Return the (x, y) coordinate for the center point of the cell that contains the specified text.  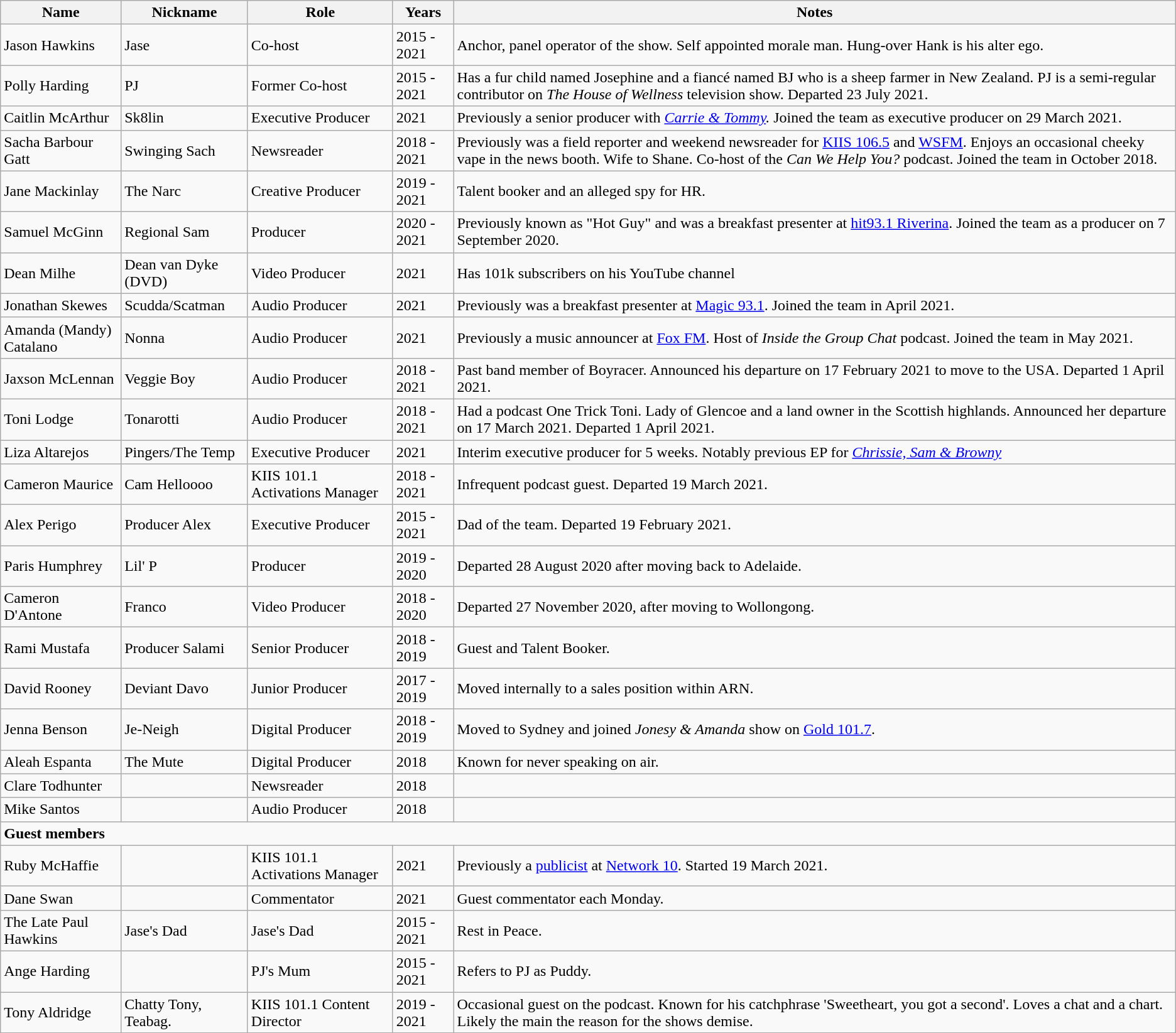
Rami Mustafa (61, 648)
Dane Swan (61, 898)
Talent booker and an alleged spy for HR. (814, 191)
Former Co-host (320, 85)
Mike Santos (61, 809)
Amanda (Mandy) Catalano (61, 338)
Senior Producer (320, 648)
The Mute (185, 762)
2018 - 2020 (423, 607)
Ruby McHaffie (61, 865)
The Late Paul Hawkins (61, 931)
Jase (185, 45)
PJ (185, 85)
Je-Neigh (185, 730)
Rest in Peace. (814, 931)
Previously a music announcer at Fox FM. Host of Inside the Group Chat podcast. Joined the team in May 2021. (814, 338)
Sk8lin (185, 118)
Nickname (185, 13)
Lil' P (185, 566)
Caitlin McArthur (61, 118)
Cameron Maurice (61, 485)
Tony Aldridge (61, 1012)
Notes (814, 13)
Previously known as "Hot Guy" and was a breakfast presenter at hit93.1 Riverina. Joined the team as a producer on 7 September 2020. (814, 232)
Deviant Davo (185, 688)
Anchor, panel operator of the show. Self appointed morale man. Hung-over Hank is his alter ego. (814, 45)
Past band member of Boyracer. Announced his departure on 17 February 2021 to move to the USA. Departed 1 April 2021. (814, 378)
Creative Producer (320, 191)
Cam Helloooo (185, 485)
Co-host (320, 45)
PJ's Mum (320, 971)
Ange Harding (61, 971)
Jenna Benson (61, 730)
Junior Producer (320, 688)
Name (61, 13)
2017 - 2019 (423, 688)
2019 - 2020 (423, 566)
Jonathan Skewes (61, 305)
Clare Todhunter (61, 786)
Jason Hawkins (61, 45)
Moved internally to a sales position within ARN. (814, 688)
Refers to PJ as Puddy. (814, 971)
Previously a publicist at Network 10. Started 19 March 2021. (814, 865)
David Rooney (61, 688)
KIIS 101.1 Content Director (320, 1012)
Regional Sam (185, 232)
Moved to Sydney and joined Jonesy & Amanda show on Gold 101.7. (814, 730)
2020 - 2021 (423, 232)
Dad of the team. Departed 19 February 2021. (814, 525)
Previously was a breakfast presenter at Magic 93.1. Joined the team in April 2021. (814, 305)
Tonarotti (185, 419)
Alex Perigo (61, 525)
Pingers/The Temp (185, 452)
The Narc (185, 191)
Nonna (185, 338)
Known for never speaking on air. (814, 762)
Departed 27 November 2020, after moving to Wollongong. (814, 607)
Commentator (320, 898)
Jane Mackinlay (61, 191)
Polly Harding (61, 85)
Years (423, 13)
Jaxson McLennan (61, 378)
Infrequent podcast guest. Departed 19 March 2021. (814, 485)
Toni Lodge (61, 419)
Guest members (588, 833)
Has 101k subscribers on his YouTube channel (814, 273)
Dean van Dyke (DVD) (185, 273)
Role (320, 13)
Previously a senior producer with Carrie & Tommy. Joined the team as executive producer on 29 March 2021. (814, 118)
Interim executive producer for 5 weeks. Notably previous EP for Chrissie, Sam & Browny (814, 452)
Samuel McGinn (61, 232)
Guest and Talent Booker. (814, 648)
Chatty Tony, Teabag. (185, 1012)
Guest commentator each Monday. (814, 898)
Franco (185, 607)
Dean Milhe (61, 273)
Departed 28 August 2020 after moving back to Adelaide. (814, 566)
Sacha Barbour Gatt (61, 151)
Veggie Boy (185, 378)
Scudda/Scatman (185, 305)
Paris Humphrey (61, 566)
Liza Altarejos (61, 452)
Producer Alex (185, 525)
Cameron D'Antone (61, 607)
Producer Salami (185, 648)
Aleah Espanta (61, 762)
Swinging Sach (185, 151)
